From the cell containing the given text, extract its center point as [x, y] coordinate. 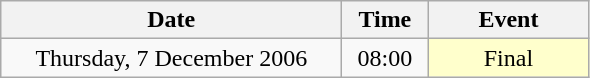
Event [508, 20]
Thursday, 7 December 2006 [172, 58]
Final [508, 58]
Date [172, 20]
08:00 [385, 58]
Time [385, 20]
